Search for the cell housing the specified text and yield its (X, Y) center coordinate. 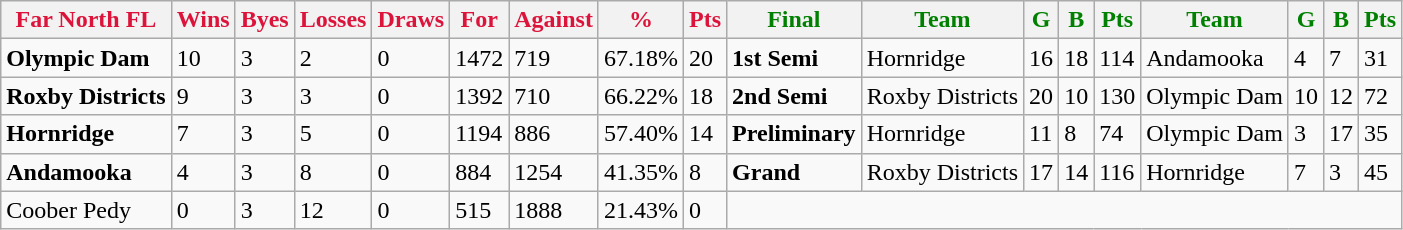
67.18% (640, 58)
74 (1118, 134)
Against (554, 20)
1st Semi (794, 58)
Preliminary (794, 134)
Byes (264, 20)
884 (480, 172)
1254 (554, 172)
1888 (554, 210)
41.35% (640, 172)
11 (1042, 134)
35 (1380, 134)
45 (1380, 172)
Far North FL (86, 20)
9 (203, 96)
Wins (203, 20)
710 (554, 96)
5 (333, 134)
1392 (480, 96)
31 (1380, 58)
57.40% (640, 134)
114 (1118, 58)
Grand (794, 172)
72 (1380, 96)
2 (333, 58)
16 (1042, 58)
21.43% (640, 210)
515 (480, 210)
66.22% (640, 96)
130 (1118, 96)
Draws (411, 20)
Final (794, 20)
Coober Pedy (86, 210)
116 (1118, 172)
1472 (480, 58)
2nd Semi (794, 96)
Losses (333, 20)
886 (554, 134)
719 (554, 58)
% (640, 20)
1194 (480, 134)
For (480, 20)
